For the text-containing cell, return its midpoint in [x, y] coordinate format. 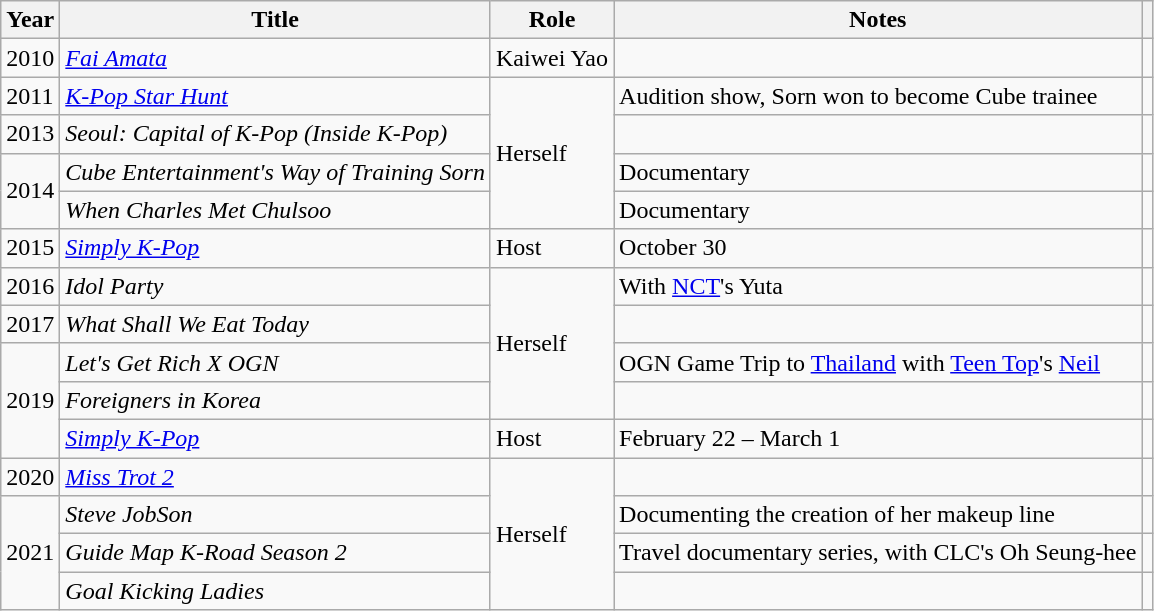
2013 [30, 134]
Guide Map K-Road Season 2 [276, 553]
Travel documentary series, with CLC's Oh Seung-hee [878, 553]
What Shall We Eat Today [276, 324]
Seoul: Capital of K-Pop (Inside K-Pop) [276, 134]
Foreigners in Korea [276, 400]
2014 [30, 191]
OGN Game Trip to Thailand with Teen Top's Neil [878, 362]
2010 [30, 58]
Year [30, 20]
2015 [30, 248]
When Charles Met Chulsoo [276, 210]
K-Pop Star Hunt [276, 96]
October 30 [878, 248]
Steve JobSon [276, 515]
With NCT's Yuta [878, 286]
Documenting the creation of her makeup line [878, 515]
Notes [878, 20]
2017 [30, 324]
Fai Amata [276, 58]
Audition show, Sorn won to become Cube trainee [878, 96]
Kaiwei Yao [552, 58]
Idol Party [276, 286]
2019 [30, 400]
Let's Get Rich X OGN [276, 362]
Role [552, 20]
2016 [30, 286]
2020 [30, 477]
2011 [30, 96]
Goal Kicking Ladies [276, 591]
Cube Entertainment's Way of Training Sorn [276, 172]
Miss Trot 2 [276, 477]
February 22 – March 1 [878, 438]
2021 [30, 553]
Title [276, 20]
